Pinpoint the cell where the given text exists, returning its [X, Y] midpoint coordinate. 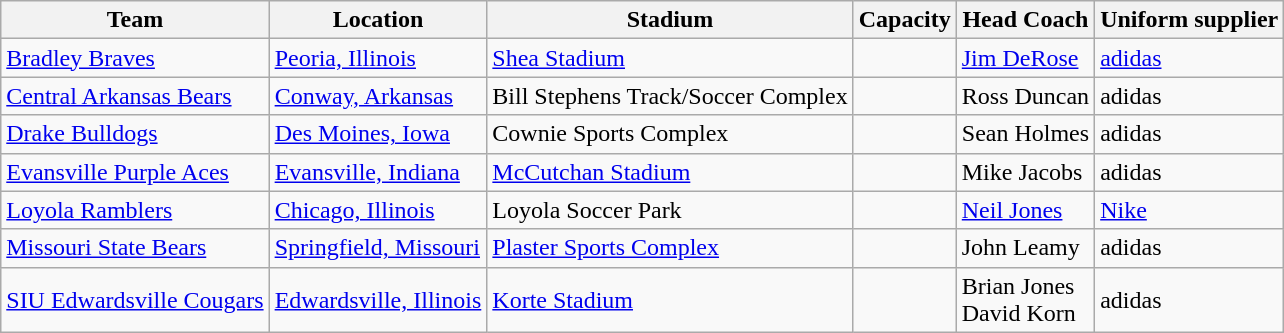
Head Coach [1025, 20]
Stadium [670, 20]
Korte Stadium [670, 300]
Conway, Arkansas [378, 96]
McCutchan Stadium [670, 172]
Bill Stephens Track/Soccer Complex [670, 96]
Evansville, Indiana [378, 172]
Edwardsville, Illinois [378, 300]
Loyola Soccer Park [670, 210]
Neil Jones [1025, 210]
Loyola Ramblers [135, 210]
Chicago, Illinois [378, 210]
Drake Bulldogs [135, 134]
SIU Edwardsville Cougars [135, 300]
Mike Jacobs [1025, 172]
Missouri State Bears [135, 248]
Nike [1190, 210]
Cownie Sports Complex [670, 134]
Peoria, Illinois [378, 58]
John Leamy [1025, 248]
Sean Holmes [1025, 134]
Springfield, Missouri [378, 248]
Ross Duncan [1025, 96]
Capacity [904, 20]
Shea Stadium [670, 58]
Team [135, 20]
Jim DeRose [1025, 58]
Central Arkansas Bears [135, 96]
Location [378, 20]
Brian Jones David Korn [1025, 300]
Des Moines, Iowa [378, 134]
Plaster Sports Complex [670, 248]
Bradley Braves [135, 58]
Uniform supplier [1190, 20]
Evansville Purple Aces [135, 172]
